Capture the cell that displays the provided text and extract its (x, y) central coordinate. 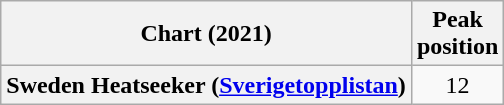
Peakposition (457, 34)
12 (457, 85)
Sweden Heatseeker (Sverigetopplistan) (206, 85)
Chart (2021) (206, 34)
